Capture the cell that displays the provided text and extract its (X, Y) central coordinate. 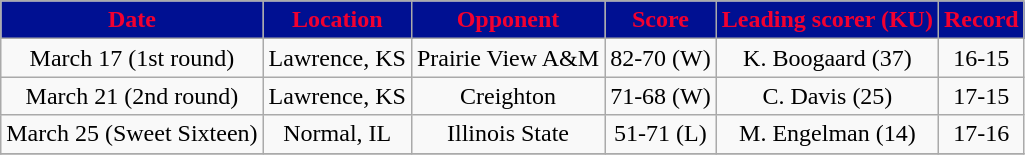
Opponent (508, 20)
K. Boogaard (37) (827, 58)
Date (132, 20)
71-68 (W) (661, 96)
Score (661, 20)
C. Davis (25) (827, 96)
17-16 (981, 134)
Location (337, 20)
51-71 (L) (661, 134)
Creighton (508, 96)
Prairie View A&M (508, 58)
16-15 (981, 58)
March 25 (Sweet Sixteen) (132, 134)
March 17 (1st round) (132, 58)
Leading scorer (KU) (827, 20)
March 21 (2nd round) (132, 96)
82-70 (W) (661, 58)
M. Engelman (14) (827, 134)
Illinois State (508, 134)
17-15 (981, 96)
Normal, IL (337, 134)
Record (981, 20)
